Detect which cell encompasses the target text, then output its (X, Y) center coordinate. 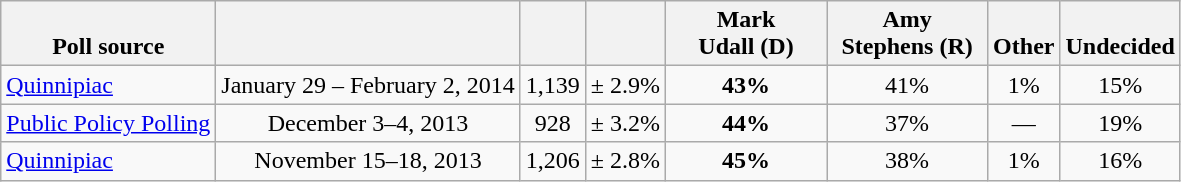
44% (746, 123)
November 15–18, 2013 (368, 161)
AmyStephens (R) (908, 34)
19% (1120, 123)
± 2.9% (625, 85)
15% (1120, 85)
16% (1120, 161)
45% (746, 161)
41% (908, 85)
± 3.2% (625, 123)
January 29 – February 2, 2014 (368, 85)
43% (746, 85)
— (1024, 123)
± 2.8% (625, 161)
Other (1024, 34)
37% (908, 123)
928 (552, 123)
MarkUdall (D) (746, 34)
38% (908, 161)
1,139 (552, 85)
Undecided (1120, 34)
1,206 (552, 161)
December 3–4, 2013 (368, 123)
Public Policy Polling (108, 123)
Poll source (108, 34)
